Scan for the cell matching the given text and deliver its (x, y) coordinate at center. 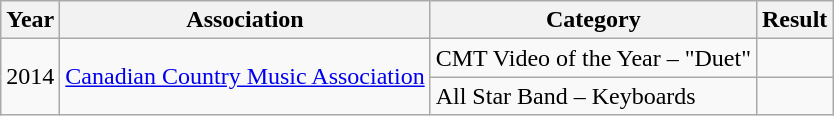
Result (794, 20)
2014 (30, 77)
Year (30, 20)
Canadian Country Music Association (245, 77)
CMT Video of the Year – "Duet" (593, 58)
All Star Band – Keyboards (593, 96)
Category (593, 20)
Association (245, 20)
